Capture the cell that displays the provided text and extract its (X, Y) central coordinate. 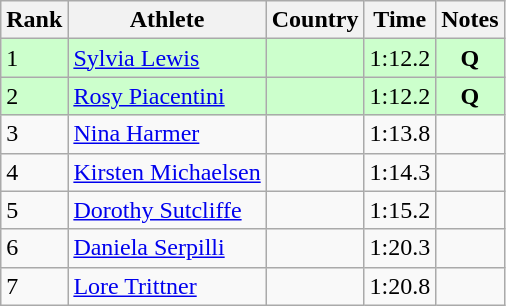
1:14.3 (400, 172)
1:20.8 (400, 286)
Time (400, 20)
2 (34, 96)
6 (34, 248)
Dorothy Sutcliffe (167, 210)
1:13.8 (400, 134)
Notes (470, 20)
Rank (34, 20)
1 (34, 58)
Kirsten Michaelsen (167, 172)
Lore Trittner (167, 286)
Sylvia Lewis (167, 58)
Country (315, 20)
5 (34, 210)
Daniela Serpilli (167, 248)
7 (34, 286)
Nina Harmer (167, 134)
1:15.2 (400, 210)
1:20.3 (400, 248)
3 (34, 134)
Athlete (167, 20)
Rosy Piacentini (167, 96)
4 (34, 172)
